Return (x, y) of the center of cell containing provided text 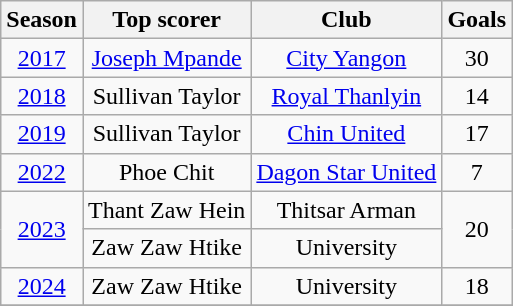
17 (477, 134)
2019 (42, 134)
Royal Thanlyin (346, 96)
2023 (42, 229)
Top scorer (166, 20)
2022 (42, 172)
Dagon Star United (346, 172)
Phoe Chit (166, 172)
2017 (42, 58)
30 (477, 58)
14 (477, 96)
Joseph Mpande (166, 58)
Chin United (346, 134)
18 (477, 286)
Thitsar Arman (346, 210)
Goals (477, 20)
Season (42, 20)
2024 (42, 286)
2018 (42, 96)
Club (346, 20)
7 (477, 172)
20 (477, 229)
Thant Zaw Hein (166, 210)
City Yangon (346, 58)
